Return the (x, y) coordinate for the center point of the cell that contains the specified text.  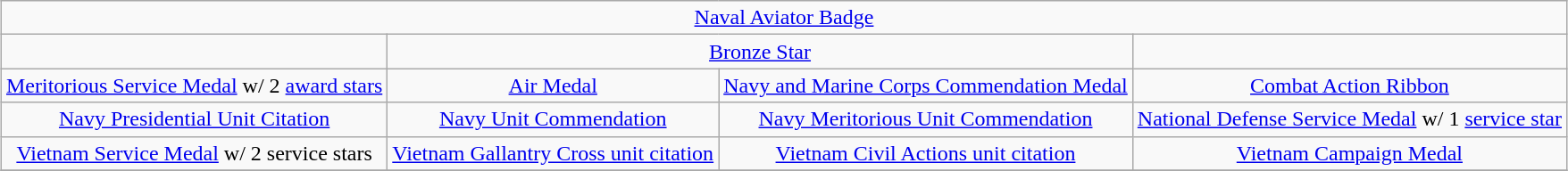
Vietnam Service Medal w/ 2 service stars (194, 153)
Combat Action Ribbon (1349, 85)
Meritorious Service Medal w/ 2 award stars (194, 85)
Navy Presidential Unit Citation (194, 119)
Navy Meritorious Unit Commendation (926, 119)
National Defense Service Medal w/ 1 service star (1349, 119)
Vietnam Civil Actions unit citation (926, 153)
Naval Aviator Badge (784, 18)
Navy Unit Commendation (554, 119)
Vietnam Gallantry Cross unit citation (554, 153)
Vietnam Campaign Medal (1349, 153)
Bronze Star (761, 52)
Navy and Marine Corps Commendation Medal (926, 85)
Air Medal (554, 85)
